Scan for the cell matching the given text and deliver its [x, y] coordinate at center. 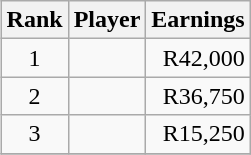
Rank [34, 20]
R36,750 [198, 96]
3 [34, 134]
1 [34, 58]
Player [107, 20]
2 [34, 96]
Earnings [198, 20]
R15,250 [198, 134]
R42,000 [198, 58]
